Return the (x, y) coordinate for the center point of the cell that contains the specified text.  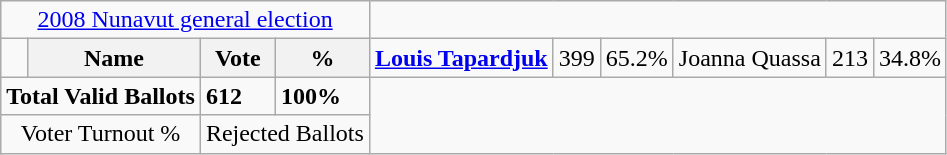
Rejected Ballots (284, 134)
399 (576, 58)
34.8% (910, 58)
100% (322, 96)
612 (238, 96)
Vote (238, 58)
65.2% (636, 58)
Joanna Quassa (750, 58)
213 (850, 58)
% (322, 58)
Voter Turnout % (101, 134)
Name (114, 58)
2008 Nunavut general election (186, 20)
Total Valid Ballots (101, 96)
Louis Tapardjuk (461, 58)
